Capture the cell that displays the provided text and extract its (X, Y) central coordinate. 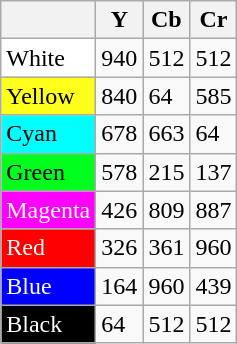
Magenta (48, 210)
Y (120, 20)
137 (214, 172)
663 (166, 134)
164 (120, 286)
585 (214, 96)
578 (120, 172)
887 (214, 210)
439 (214, 286)
426 (120, 210)
678 (120, 134)
Blue (48, 286)
840 (120, 96)
361 (166, 248)
Yellow (48, 96)
809 (166, 210)
326 (120, 248)
Cr (214, 20)
White (48, 58)
Green (48, 172)
Red (48, 248)
215 (166, 172)
Black (48, 324)
Cyan (48, 134)
940 (120, 58)
Cb (166, 20)
